Return the (x, y) coordinate for the center point of the cell that contains the specified text.  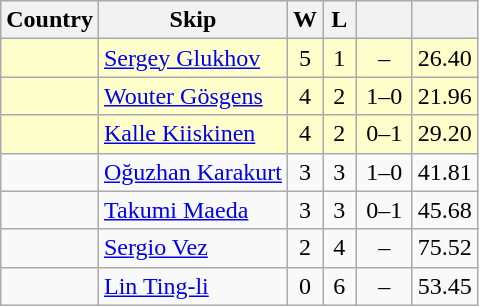
Country (50, 20)
21.96 (444, 96)
45.68 (444, 210)
L (340, 20)
29.20 (444, 134)
75.52 (444, 248)
5 (304, 58)
Oğuzhan Karakurt (192, 172)
53.45 (444, 286)
6 (340, 286)
Takumi Maeda (192, 210)
Kalle Kiiskinen (192, 134)
26.40 (444, 58)
1 (340, 58)
Lin Ting-li (192, 286)
Sergey Glukhov (192, 58)
Wouter Gösgens (192, 96)
0 (304, 286)
41.81 (444, 172)
Sergio Vez (192, 248)
W (304, 20)
Skip (192, 20)
